Output the [x, y] coordinate of the center of the cell containing the given text.  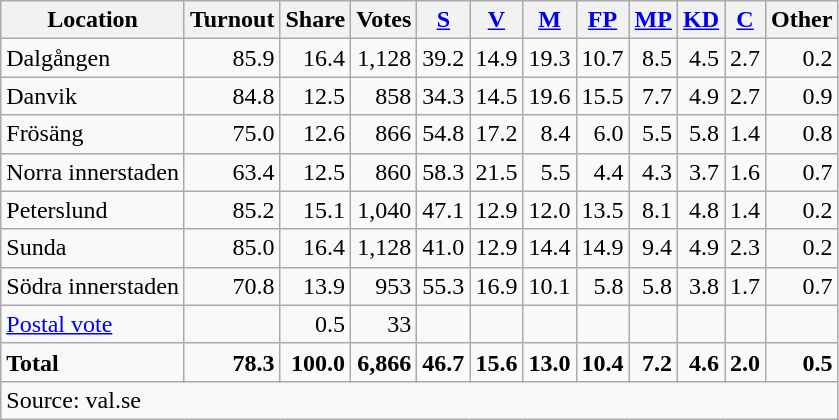
MP [653, 20]
85.9 [232, 58]
13.0 [550, 362]
Norra innerstaden [93, 172]
FP [602, 20]
4.8 [700, 210]
Share [316, 20]
63.4 [232, 172]
34.3 [444, 96]
12.6 [316, 134]
41.0 [444, 248]
KD [700, 20]
100.0 [316, 362]
14.5 [496, 96]
860 [384, 172]
0.9 [802, 96]
Peterslund [93, 210]
19.3 [550, 58]
2.3 [744, 248]
Location [93, 20]
16.9 [496, 286]
3.8 [700, 286]
1,040 [384, 210]
Total [93, 362]
1.7 [744, 286]
12.0 [550, 210]
14.4 [550, 248]
17.2 [496, 134]
1.6 [744, 172]
8.1 [653, 210]
Votes [384, 20]
Other [802, 20]
858 [384, 96]
70.8 [232, 286]
S [444, 20]
Dalgången [93, 58]
4.3 [653, 172]
39.2 [444, 58]
78.3 [232, 362]
55.3 [444, 286]
21.5 [496, 172]
85.0 [232, 248]
15.1 [316, 210]
10.1 [550, 286]
7.7 [653, 96]
953 [384, 286]
8.5 [653, 58]
C [744, 20]
10.7 [602, 58]
33 [384, 324]
M [550, 20]
13.5 [602, 210]
Danvik [93, 96]
Source: val.se [420, 400]
13.9 [316, 286]
8.4 [550, 134]
46.7 [444, 362]
7.2 [653, 362]
75.0 [232, 134]
4.5 [700, 58]
19.6 [550, 96]
Södra innerstaden [93, 286]
Turnout [232, 20]
15.6 [496, 362]
47.1 [444, 210]
84.8 [232, 96]
4.4 [602, 172]
85.2 [232, 210]
6,866 [384, 362]
2.0 [744, 362]
V [496, 20]
54.8 [444, 134]
0.8 [802, 134]
Postal vote [93, 324]
9.4 [653, 248]
Frösäng [93, 134]
866 [384, 134]
3.7 [700, 172]
10.4 [602, 362]
6.0 [602, 134]
15.5 [602, 96]
Sunda [93, 248]
58.3 [444, 172]
4.6 [700, 362]
